Determine the [x, y] coordinate at the center of the cell enclosing the given text.  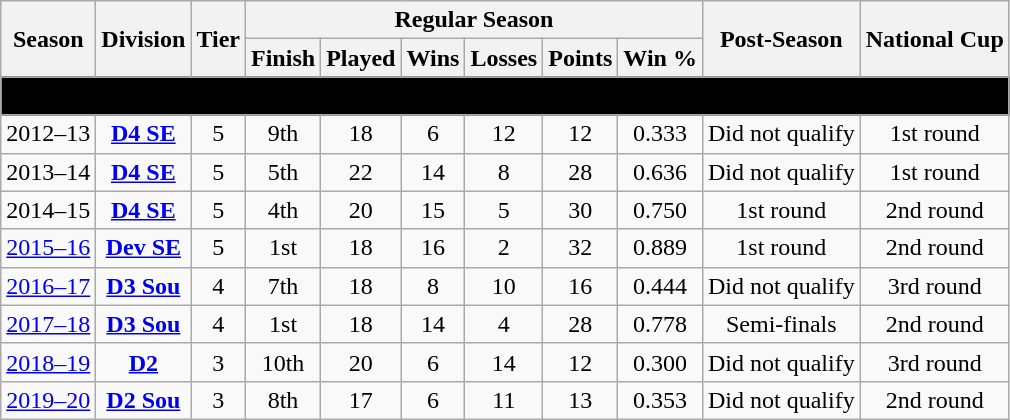
0.353 [660, 400]
0.750 [660, 210]
17 [361, 400]
10th [284, 362]
Finish [284, 58]
22 [361, 172]
Win % [660, 58]
2017–18 [48, 324]
2012–13 [48, 134]
32 [580, 248]
0.889 [660, 248]
0.300 [660, 362]
Regular Season [474, 20]
0.444 [660, 286]
National Cup [934, 39]
5th [284, 172]
30 [580, 210]
2019–20 [48, 400]
Tier [218, 39]
Season [48, 39]
2 [504, 248]
0.778 [660, 324]
13 [580, 400]
15 [433, 210]
Wins [433, 58]
2014–15 [48, 210]
2015–16 [48, 248]
Semi-finals [781, 324]
D2 [144, 362]
Points [580, 58]
7th [284, 286]
Played [361, 58]
4th [284, 210]
0.333 [660, 134]
2013–14 [48, 172]
D2 Sou [144, 400]
2018–19 [48, 362]
8th [284, 400]
Dev SE [144, 248]
2016–17 [48, 286]
11 [504, 400]
Division [144, 39]
Post-Season [781, 39]
0.636 [660, 172]
Losses [504, 58]
10 [504, 286]
Greenwich Titans [506, 96]
9th [284, 134]
